For the text-containing cell, return its midpoint in (X, Y) coordinate format. 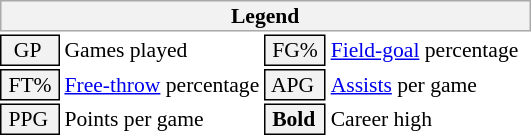
Free-throw percentage (162, 85)
APG (295, 85)
Legend (265, 16)
FG% (295, 50)
GP (30, 50)
Games played (162, 50)
Field-goal percentage (430, 50)
FT% (30, 85)
Assists per game (430, 85)
